Provide the (X, Y) coordinate of the cell's center where the given text is located.  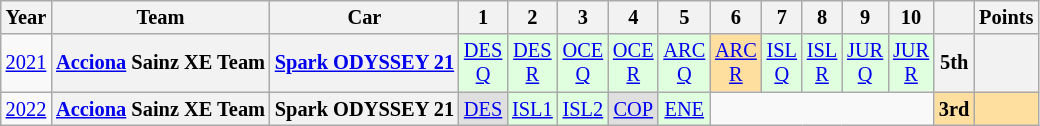
JURR (911, 63)
ISLQ (782, 63)
3 (583, 17)
8 (822, 17)
9 (865, 17)
DES (483, 109)
1 (483, 17)
3rd (954, 109)
ENE (684, 109)
JURQ (865, 63)
5th (954, 63)
Year (26, 17)
DESR (532, 63)
OCER (633, 63)
4 (633, 17)
OCEQ (583, 63)
5 (684, 17)
6 (736, 17)
ARCR (736, 63)
2022 (26, 109)
Points (1006, 17)
7 (782, 17)
Car (364, 17)
ISL1 (532, 109)
Team (160, 17)
ISL2 (583, 109)
ISLR (822, 63)
2021 (26, 63)
2 (532, 17)
10 (911, 17)
COP (633, 109)
ARCQ (684, 63)
DESQ (483, 63)
